Return the (x, y) coordinate for the center point of the cell that contains the specified text.  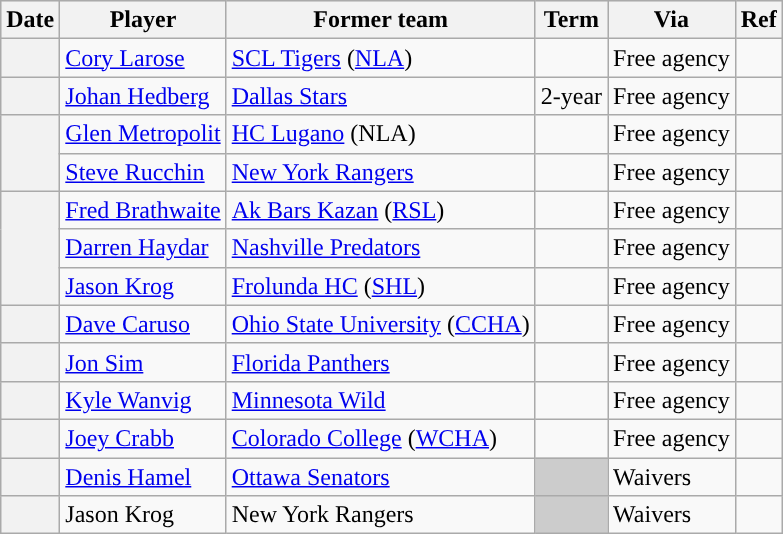
2-year (571, 96)
Steve Rucchin (143, 172)
Nashville Predators (380, 248)
Colorado College (WCHA) (380, 438)
SCL Tigers (NLA) (380, 58)
Ak Bars Kazan (RSL) (380, 210)
Ohio State University (CCHA) (380, 324)
Dave Caruso (143, 324)
Florida Panthers (380, 362)
Cory Larose (143, 58)
Darren Haydar (143, 248)
Jon Sim (143, 362)
Fred Brathwaite (143, 210)
Player (143, 20)
HC Lugano (NLA) (380, 134)
Ottawa Senators (380, 477)
Minnesota Wild (380, 400)
Date (30, 20)
Via (672, 20)
Dallas Stars (380, 96)
Glen Metropolit (143, 134)
Kyle Wanvig (143, 400)
Joey Crabb (143, 438)
Johan Hedberg (143, 96)
Term (571, 20)
Former team (380, 20)
Ref (758, 20)
Denis Hamel (143, 477)
Frolunda HC (SHL) (380, 286)
